For the text-containing cell, return its midpoint in [x, y] coordinate format. 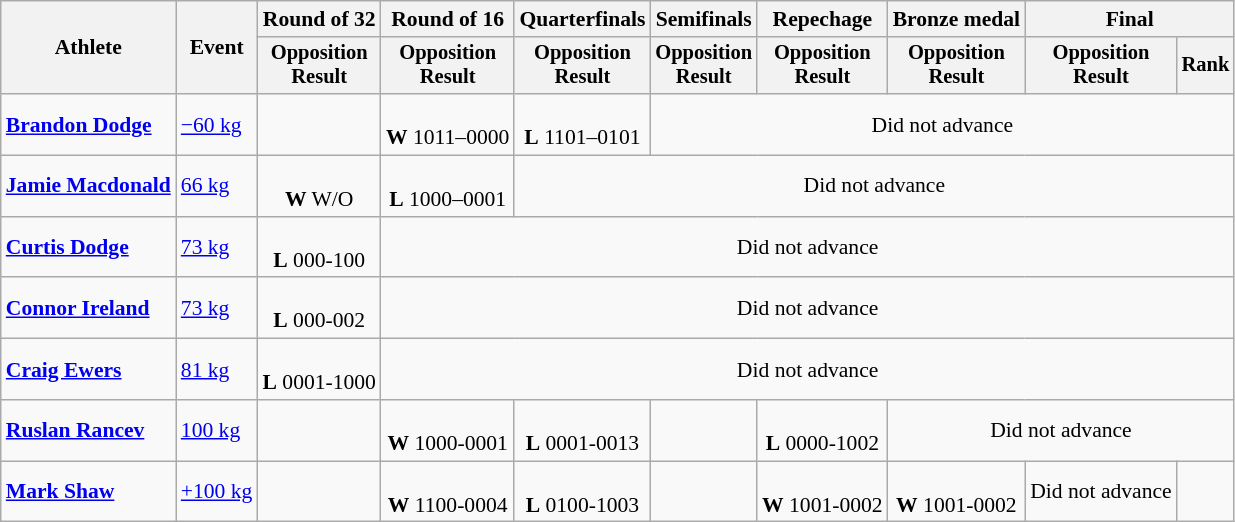
L 0001-1000 [318, 370]
W W/O [318, 186]
Round of 16 [448, 19]
66 kg [217, 186]
L 000-100 [318, 248]
81 kg [217, 370]
Jamie Macdonald [88, 186]
Mark Shaw [88, 492]
Athlete [88, 48]
W 1011–0000 [448, 124]
Event [217, 48]
L 000-002 [318, 308]
Rank [1206, 66]
Round of 32 [318, 19]
Semifinals [704, 19]
Bronze medal [956, 19]
Brandon Dodge [88, 124]
L 1101–0101 [582, 124]
Final [1130, 19]
Craig Ewers [88, 370]
Quarterfinals [582, 19]
W 1100-0004 [448, 492]
L 1000–0001 [448, 186]
+100 kg [217, 492]
L 0001-0013 [582, 430]
L 0100-1003 [582, 492]
W 1000-0001 [448, 430]
−60 kg [217, 124]
Repechage [822, 19]
L 0000-1002 [822, 430]
100 kg [217, 430]
Ruslan Rancev [88, 430]
Connor Ireland [88, 308]
Curtis Dodge [88, 248]
